Capture the cell that displays the provided text and extract its [x, y] central coordinate. 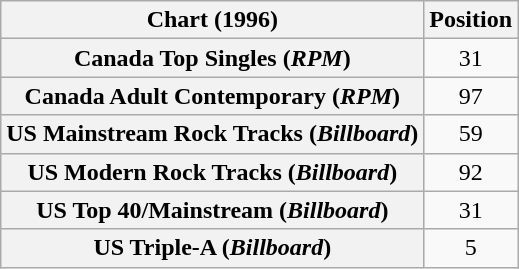
59 [471, 134]
Canada Top Singles (RPM) [212, 58]
Position [471, 20]
US Mainstream Rock Tracks (Billboard) [212, 134]
Chart (1996) [212, 20]
US Top 40/Mainstream (Billboard) [212, 210]
US Triple-A (Billboard) [212, 248]
97 [471, 96]
5 [471, 248]
92 [471, 172]
Canada Adult Contemporary (RPM) [212, 96]
US Modern Rock Tracks (Billboard) [212, 172]
